Extract the [x, y] coordinate from the center of the cell holding the provided text.  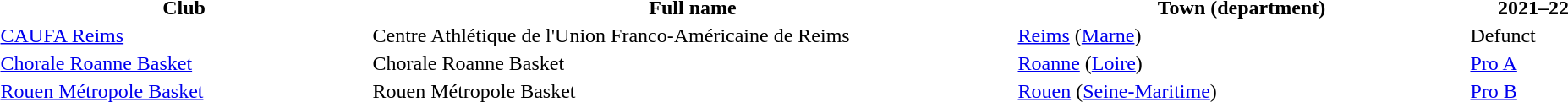
Reims (Marne) [1242, 35]
Chorale Roanne Basket [693, 63]
Roanne (Loire) [1242, 63]
Centre Athlétique de l'Union Franco-Américaine de Reims [693, 35]
